Return (X, Y) of the center of cell containing provided text 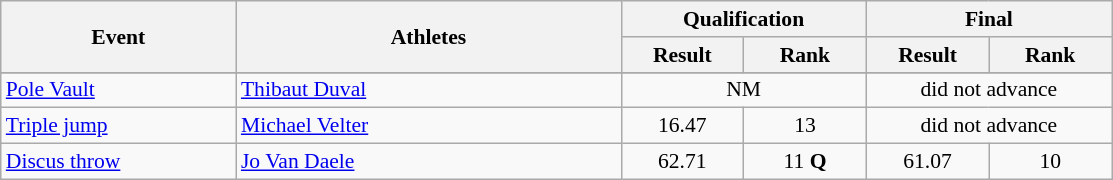
61.07 (928, 162)
10 (1050, 162)
Triple jump (118, 126)
NM (744, 90)
16.47 (682, 126)
Event (118, 36)
Jo Van Daele (428, 162)
Qualification (744, 19)
Athletes (428, 36)
Pole Vault (118, 90)
Final (988, 19)
62.71 (682, 162)
Michael Velter (428, 126)
11 Q (806, 162)
Thibaut Duval (428, 90)
13 (806, 126)
Discus throw (118, 162)
